Output the [X, Y] coordinate of the center of the cell containing the given text.  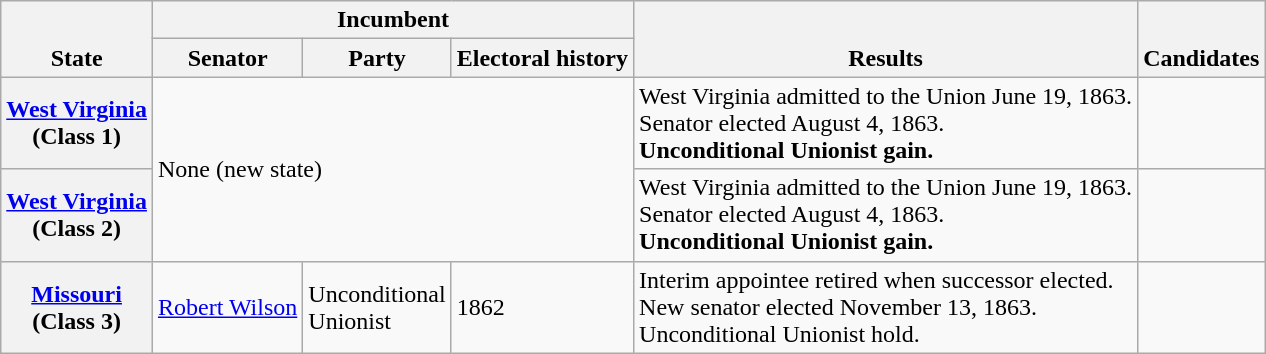
Party [377, 58]
None (new state) [392, 169]
Candidates [1202, 39]
Results [886, 39]
Interim appointee retired when successor elected.New senator elected November 13, 1863.Unconditional Unionist hold. [886, 307]
West Virginia(Class 1) [77, 123]
UnconditionalUnionist [377, 307]
Missouri(Class 3) [77, 307]
Robert Wilson [227, 307]
Incumbent [392, 20]
State [77, 39]
Senator [227, 58]
Electoral history [542, 58]
1862 [542, 307]
West Virginia(Class 2) [77, 215]
